Output the (X, Y) coordinate of the center of the cell containing the given text.  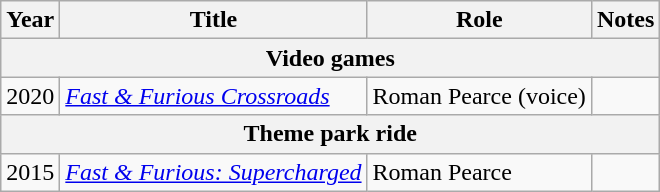
Fast & Furious Crossroads (214, 96)
Fast & Furious: Supercharged (214, 172)
Title (214, 20)
Roman Pearce (voice) (479, 96)
2015 (30, 172)
Video games (330, 58)
Notes (625, 20)
Year (30, 20)
Role (479, 20)
Theme park ride (330, 134)
2020 (30, 96)
Roman Pearce (479, 172)
